Extract the [X, Y] coordinate from the center of the cell holding the provided text.  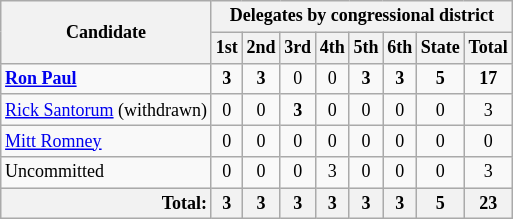
23 [488, 204]
Total: [106, 204]
6th [400, 48]
5th [366, 48]
4th [332, 48]
State [441, 48]
17 [488, 78]
Rick Santorum (withdrawn) [106, 110]
2nd [261, 48]
Candidate [106, 32]
Uncommitted [106, 172]
Total [488, 48]
1st [226, 48]
Delegates by congressional district [362, 16]
Ron Paul [106, 78]
3rd [298, 48]
Mitt Romney [106, 140]
